From the cell containing the given text, extract its center point as [x, y] coordinate. 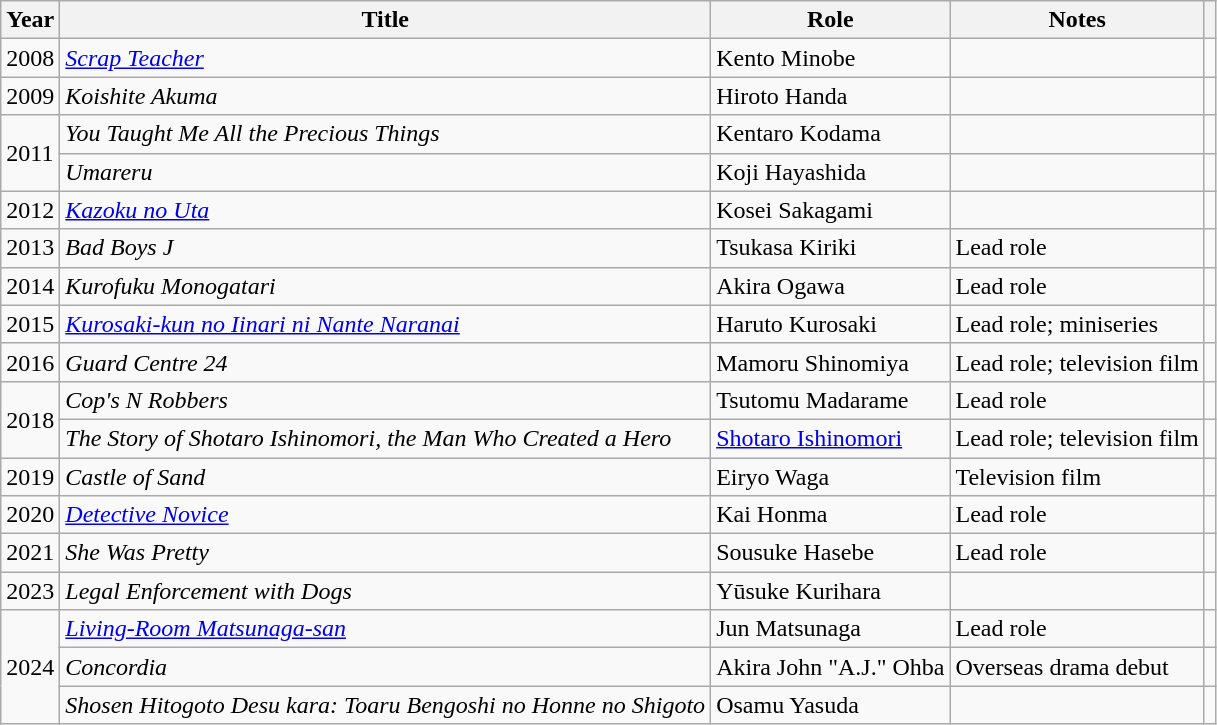
2019 [30, 477]
2020 [30, 515]
Kai Honma [830, 515]
Koishite Akuma [386, 96]
Kazoku no Uta [386, 210]
Jun Matsunaga [830, 629]
2014 [30, 286]
Tsutomu Madarame [830, 400]
Tsukasa Kiriki [830, 248]
Yūsuke Kurihara [830, 591]
2024 [30, 667]
Lead role; miniseries [1077, 324]
2009 [30, 96]
Television film [1077, 477]
Kurosaki-kun no Iinari ni Nante Naranai [386, 324]
Living-Room Matsunaga-san [386, 629]
2011 [30, 153]
The Story of Shotaro Ishinomori, the Man Who Created a Hero [386, 438]
Kento Minobe [830, 58]
2013 [30, 248]
Detective Novice [386, 515]
Year [30, 20]
You Taught Me All the Precious Things [386, 134]
Cop's N Robbers [386, 400]
2023 [30, 591]
2021 [30, 553]
Osamu Yasuda [830, 705]
Akira Ogawa [830, 286]
Kurofuku Monogatari [386, 286]
Shotaro Ishinomori [830, 438]
2012 [30, 210]
Umareru [386, 172]
Notes [1077, 20]
Haruto Kurosaki [830, 324]
2016 [30, 362]
Hiroto Handa [830, 96]
Bad Boys J [386, 248]
Legal Enforcement with Dogs [386, 591]
Concordia [386, 667]
2018 [30, 419]
Kosei Sakagami [830, 210]
Akira John "A.J." Ohba [830, 667]
Shosen Hitogoto Desu kara: Toaru Bengoshi no Honne no Shigoto [386, 705]
Guard Centre 24 [386, 362]
Castle of Sand [386, 477]
Scrap Teacher [386, 58]
Eiryo Waga [830, 477]
2008 [30, 58]
Mamoru Shinomiya [830, 362]
2015 [30, 324]
Koji Hayashida [830, 172]
She Was Pretty [386, 553]
Kentaro Kodama [830, 134]
Title [386, 20]
Role [830, 20]
Overseas drama debut [1077, 667]
Sousuke Hasebe [830, 553]
